Locate the cell with the specified text and output its (x, y) center coordinate. 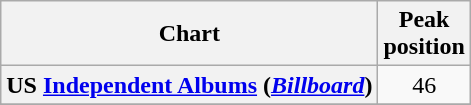
Peakposition (424, 34)
US Independent Albums (Billboard) (190, 85)
Chart (190, 34)
46 (424, 85)
